Return the (X, Y) coordinate for the center point of the cell that contains the specified text.  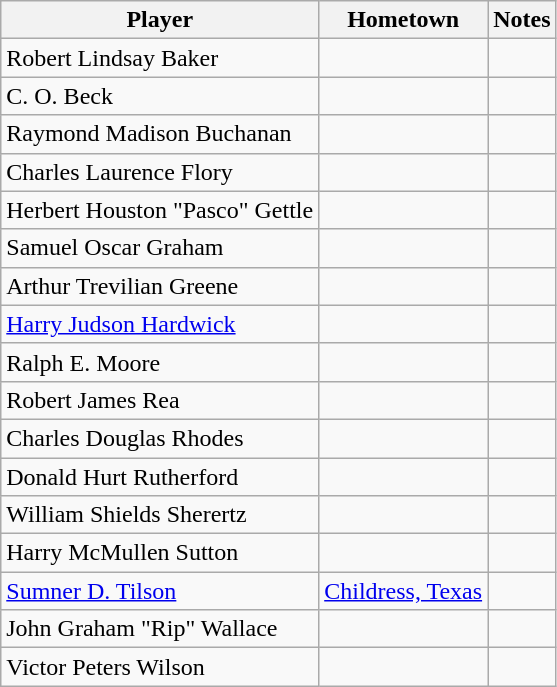
Victor Peters Wilson (160, 667)
Samuel Oscar Graham (160, 248)
Charles Douglas Rhodes (160, 438)
C. O. Beck (160, 96)
John Graham "Rip" Wallace (160, 629)
Ralph E. Moore (160, 362)
Robert Lindsay Baker (160, 58)
William Shields Sherertz (160, 515)
Hometown (404, 20)
Herbert Houston "Pasco" Gettle (160, 210)
Charles Laurence Flory (160, 172)
Harry Judson Hardwick (160, 324)
Notes (522, 20)
Childress, Texas (404, 591)
Sumner D. Tilson (160, 591)
Harry McMullen Sutton (160, 553)
Player (160, 20)
Raymond Madison Buchanan (160, 134)
Donald Hurt Rutherford (160, 477)
Arthur Trevilian Greene (160, 286)
Robert James Rea (160, 400)
